Extract the (X, Y) coordinate from the center of the cell holding the provided text.  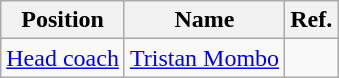
Name (204, 20)
Head coach (63, 58)
Tristan Mombo (204, 58)
Position (63, 20)
Ref. (312, 20)
